Detect which cell encompasses the target text, then output its [X, Y] center coordinate. 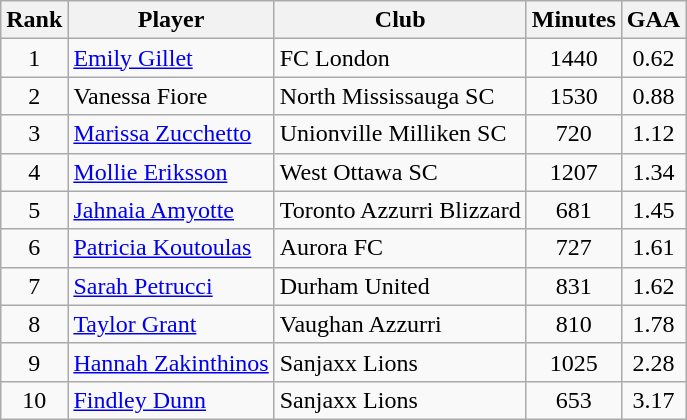
GAA [653, 20]
1025 [574, 362]
Vanessa Fiore [171, 96]
Emily Gillet [171, 58]
6 [34, 248]
7 [34, 286]
Rank [34, 20]
Club [400, 20]
Hannah Zakinthinos [171, 362]
1.78 [653, 324]
3.17 [653, 400]
681 [574, 210]
1440 [574, 58]
720 [574, 134]
2.28 [653, 362]
8 [34, 324]
653 [574, 400]
Vaughan Azzurri [400, 324]
1207 [574, 172]
Aurora FC [400, 248]
810 [574, 324]
1 [34, 58]
Sarah Petrucci [171, 286]
West Ottawa SC [400, 172]
9 [34, 362]
Marissa Zucchetto [171, 134]
3 [34, 134]
4 [34, 172]
727 [574, 248]
Unionville Milliken SC [400, 134]
10 [34, 400]
Findley Dunn [171, 400]
1530 [574, 96]
Patricia Koutoulas [171, 248]
Mollie Eriksson [171, 172]
2 [34, 96]
0.88 [653, 96]
Toronto Azzurri Blizzard [400, 210]
5 [34, 210]
Minutes [574, 20]
Jahnaia Amyotte [171, 210]
1.62 [653, 286]
FC London [400, 58]
Taylor Grant [171, 324]
1.12 [653, 134]
North Mississauga SC [400, 96]
1.34 [653, 172]
1.61 [653, 248]
831 [574, 286]
1.45 [653, 210]
Player [171, 20]
0.62 [653, 58]
Durham United [400, 286]
